From the cell containing the given text, extract its center point as (X, Y) coordinate. 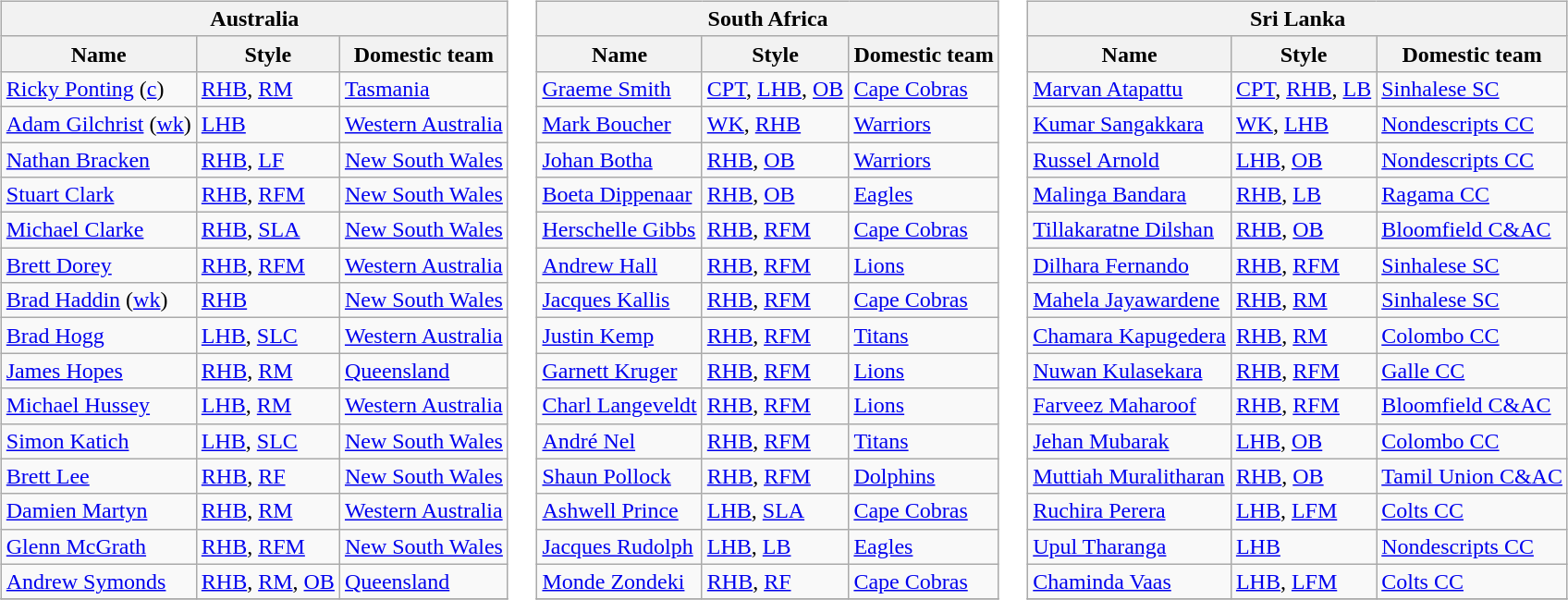
LHB, RM (268, 406)
South Africa (767, 18)
Malinga Bandara (1130, 195)
Michael Hussey (98, 406)
Brett Lee (98, 476)
André Nel (619, 441)
Australia (254, 18)
CPT, RHB, LB (1304, 89)
RHB, SLA (268, 230)
Dilhara Fernando (1130, 265)
Upul Tharanga (1130, 546)
Ashwell Prince (619, 511)
Mahela Jayawardene (1130, 300)
Nathan Bracken (98, 160)
LHB, SLA (775, 511)
Shaun Pollock (619, 476)
Ruchira Perera (1130, 511)
RHB, RM, OB (268, 582)
Brad Haddin (wk) (98, 300)
Ragama CC (1472, 195)
RHB (268, 300)
Chamara Kapugedera (1130, 336)
Chaminda Vaas (1130, 582)
Sri Lanka (1298, 18)
Damien Martyn (98, 511)
Tasmania (423, 89)
Andrew Symonds (98, 582)
Glenn McGrath (98, 546)
Simon Katich (98, 441)
Justin Kemp (619, 336)
Tamil Union C&AC (1472, 476)
Adam Gilchrist (wk) (98, 124)
Russel Arnold (1130, 160)
Stuart Clark (98, 195)
RHB, LB (1304, 195)
Monde Zondeki (619, 582)
Nuwan Kulasekara (1130, 371)
RHB, LF (268, 160)
Herschelle Gibbs (619, 230)
Jacques Rudolph (619, 546)
Jacques Kallis (619, 300)
Charl Langeveldt (619, 406)
Kumar Sangakkara (1130, 124)
Brett Dorey (98, 265)
James Hopes (98, 371)
Boeta Dippenaar (619, 195)
CPT, LHB, OB (775, 89)
Galle CC (1472, 371)
WK, RHB (775, 124)
Dolphins (924, 476)
Tillakaratne Dilshan (1130, 230)
Marvan Atapattu (1130, 89)
Graeme Smith (619, 89)
Farveez Maharoof (1130, 406)
Mark Boucher (619, 124)
LHB, LB (775, 546)
Michael Clarke (98, 230)
Ricky Ponting (c) (98, 89)
Brad Hogg (98, 336)
Muttiah Muralitharan (1130, 476)
Garnett Kruger (619, 371)
Jehan Mubarak (1130, 441)
Andrew Hall (619, 265)
Johan Botha (619, 160)
WK, LHB (1304, 124)
